Extract the [X, Y] coordinate from the center of the cell holding the provided text.  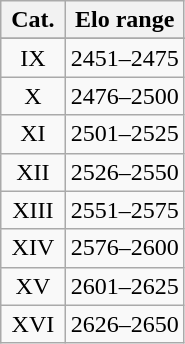
XV [33, 286]
XII [33, 172]
X [33, 96]
2551–2575 [124, 210]
2626–2650 [124, 324]
XI [33, 134]
IX [33, 58]
2526–2550 [124, 172]
Cat. [33, 20]
2601–2625 [124, 286]
XIII [33, 210]
XVI [33, 324]
2451–2475 [124, 58]
XIV [33, 248]
2576–2600 [124, 248]
2476–2500 [124, 96]
2501–2525 [124, 134]
Elo range [124, 20]
